Capture the cell that displays the provided text and extract its (X, Y) central coordinate. 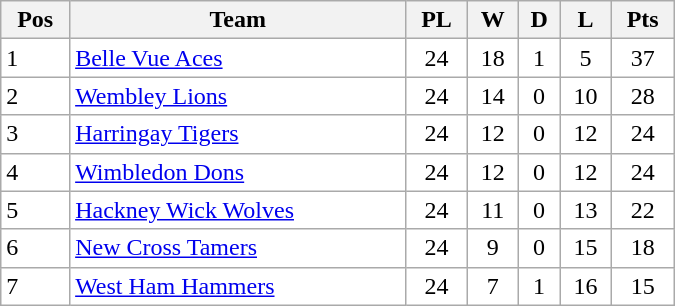
Belle Vue Aces (238, 58)
28 (642, 96)
10 (586, 96)
W (492, 20)
Pts (642, 20)
New Cross Tamers (238, 248)
D (539, 20)
Harringay Tigers (238, 134)
4 (36, 172)
16 (586, 286)
PL (436, 20)
13 (586, 210)
9 (492, 248)
L (586, 20)
22 (642, 210)
Pos (36, 20)
6 (36, 248)
37 (642, 58)
2 (36, 96)
Wimbledon Dons (238, 172)
3 (36, 134)
Wembley Lions (238, 96)
Hackney Wick Wolves (238, 210)
11 (492, 210)
Team (238, 20)
14 (492, 96)
West Ham Hammers (238, 286)
